Search for the cell housing the specified text and yield its [X, Y] center coordinate. 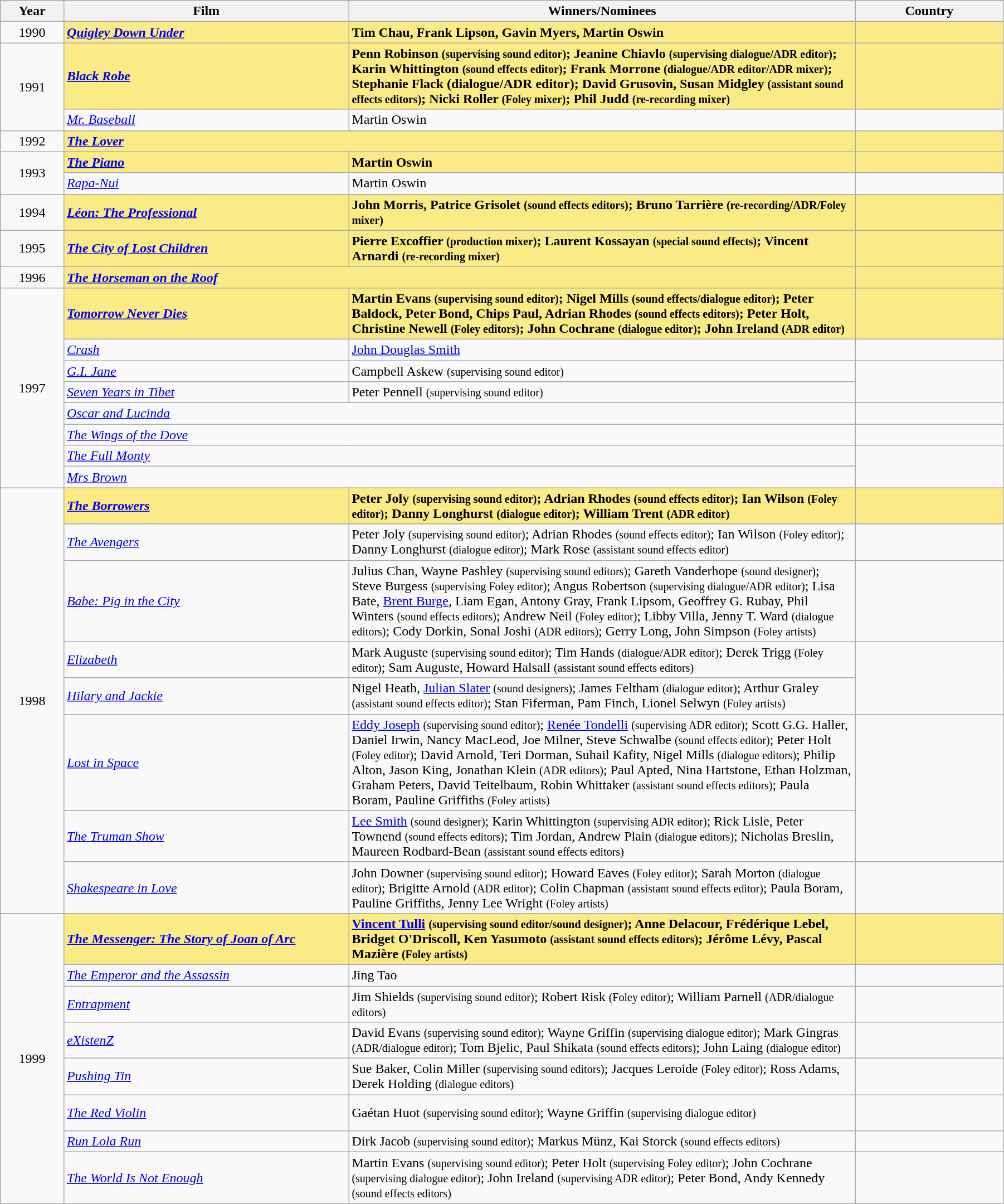
Gaétan Huot (supervising sound editor); Wayne Griffin (supervising dialogue editor) [602, 1113]
1999 [32, 1058]
The Messenger: The Story of Joan of Arc [206, 939]
The Avengers [206, 542]
Léon: The Professional [206, 212]
Elizabeth [206, 660]
Crash [206, 349]
Dirk Jacob (supervising sound editor); Markus Münz, Kai Storck (sound effects editors) [602, 1142]
Peter Pennell (supervising sound editor) [602, 392]
The Piano [206, 162]
1992 [32, 141]
Rapa-Nui [206, 183]
Entrapment [206, 1003]
Babe: Pig in the City [206, 601]
1998 [32, 701]
Year [32, 11]
Quigley Down Under [206, 32]
eXistenZ [206, 1040]
G.I. Jane [206, 371]
1993 [32, 173]
Lost in Space [206, 763]
1996 [32, 277]
1995 [32, 249]
Hilary and Jackie [206, 696]
Campbell Askew (supervising sound editor) [602, 371]
The Full Monty [459, 456]
1991 [32, 87]
Pierre Excoffier (production mixer); Laurent Kossayan (special sound effects); Vincent Arnardi (re-recording mixer) [602, 249]
Seven Years in Tibet [206, 392]
Mrs Brown [459, 477]
The Lover [459, 141]
Winners/Nominees [602, 11]
The Borrowers [206, 506]
Jim Shields (supervising sound editor); Robert Risk (Foley editor); William Parnell (ADR/dialogue editors) [602, 1003]
Sue Baker, Colin Miller (supervising sound editors); Jacques Leroide (Foley editor); Ross Adams, Derek Holding (dialogue editors) [602, 1077]
Black Robe [206, 76]
Film [206, 11]
1997 [32, 387]
Mr. Baseball [206, 120]
1990 [32, 32]
The City of Lost Children [206, 249]
The Wings of the Dove [459, 435]
Country [929, 11]
Shakespeare in Love [206, 887]
Jing Tao [602, 975]
Pushing Tin [206, 1077]
Tomorrow Never Dies [206, 313]
Oscar and Lucinda [459, 414]
Run Lola Run [206, 1142]
The Horseman on the Roof [459, 277]
John Morris, Patrice Grisolet (sound effects editors); Bruno Tarrière (re-recording/ADR/Foley mixer) [602, 212]
1994 [32, 212]
The Emperor and the Assassin [206, 975]
The Truman Show [206, 836]
The Red Violin [206, 1113]
John Douglas Smith [602, 349]
Tim Chau, Frank Lipson, Gavin Myers, Martin Oswin [602, 32]
The World Is Not Enough [206, 1178]
